Provide the [X, Y] coordinate of the cell's center where the given text is located.  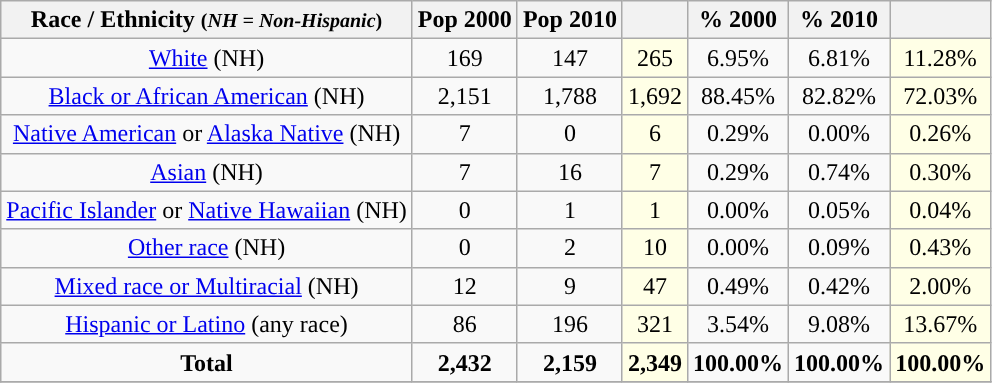
3.54% [738, 324]
47 [654, 286]
0.26% [940, 134]
321 [654, 324]
6.95% [738, 58]
9 [570, 286]
Pacific Islander or Native Hawaiian (NH) [207, 210]
6 [654, 134]
88.45% [738, 96]
0.30% [940, 172]
Pop 2010 [570, 20]
0.74% [840, 172]
0.42% [840, 286]
147 [570, 58]
% 2000 [738, 20]
6.81% [840, 58]
2,432 [464, 362]
12 [464, 286]
0.05% [840, 210]
0.09% [840, 248]
72.03% [940, 96]
Native American or Alaska Native (NH) [207, 134]
13.67% [940, 324]
2,159 [570, 362]
1,788 [570, 96]
Race / Ethnicity (NH = Non-Hispanic) [207, 20]
Hispanic or Latino (any race) [207, 324]
Mixed race or Multiracial (NH) [207, 286]
0.04% [940, 210]
Pop 2000 [464, 20]
2,349 [654, 362]
Other race (NH) [207, 248]
Total [207, 362]
196 [570, 324]
16 [570, 172]
Asian (NH) [207, 172]
11.28% [940, 58]
86 [464, 324]
% 2010 [840, 20]
82.82% [840, 96]
10 [654, 248]
2.00% [940, 286]
White (NH) [207, 58]
1,692 [654, 96]
9.08% [840, 324]
2,151 [464, 96]
0.43% [940, 248]
265 [654, 58]
0.49% [738, 286]
2 [570, 248]
Black or African American (NH) [207, 96]
169 [464, 58]
